Pinpoint the cell where the given text exists, returning its [X, Y] midpoint coordinate. 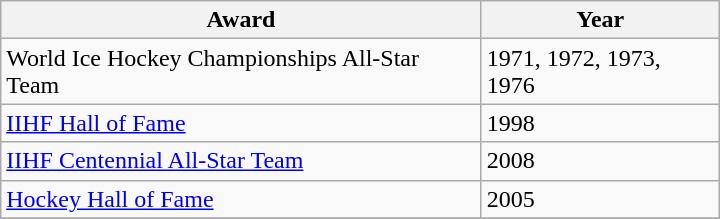
Award [241, 20]
2008 [600, 161]
IIHF Centennial All-Star Team [241, 161]
World Ice Hockey Championships All-Star Team [241, 72]
Year [600, 20]
IIHF Hall of Fame [241, 123]
2005 [600, 199]
1998 [600, 123]
1971, 1972, 1973, 1976 [600, 72]
Hockey Hall of Fame [241, 199]
